Scan for the cell matching the given text and deliver its (x, y) coordinate at center. 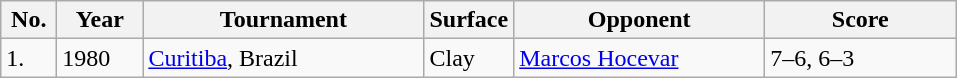
7–6, 6–3 (860, 58)
Curitiba, Brazil (284, 58)
Clay (469, 58)
Year (100, 20)
Opponent (640, 20)
1980 (100, 58)
No. (29, 20)
1. (29, 58)
Tournament (284, 20)
Marcos Hocevar (640, 58)
Score (860, 20)
Surface (469, 20)
